Capture the cell that displays the provided text and extract its [x, y] central coordinate. 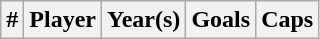
Year(s) [144, 20]
# [12, 20]
Goals [221, 20]
Caps [288, 20]
Player [63, 20]
